Determine the [X, Y] coordinate at the center of the cell enclosing the given text.  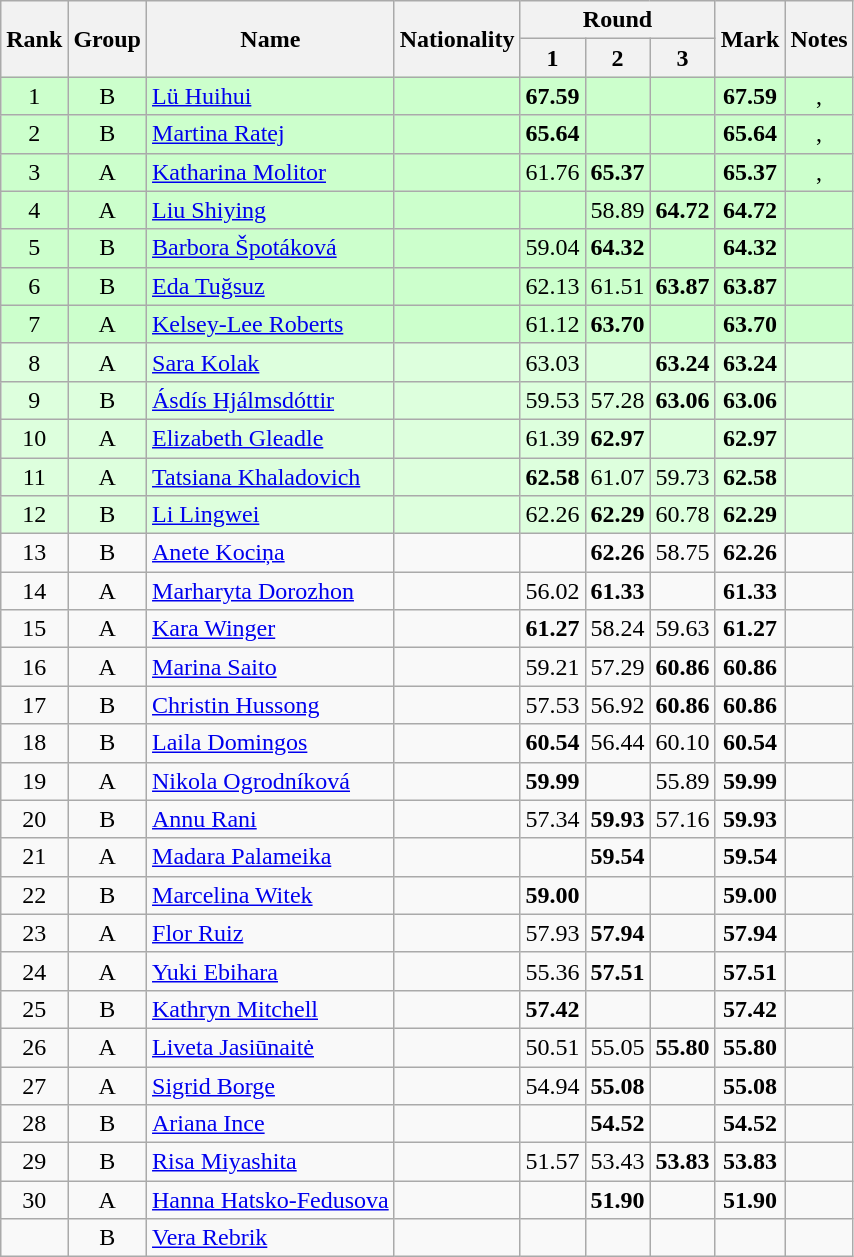
19 [34, 781]
Marina Saito [271, 667]
61.12 [552, 324]
Marcelina Witek [271, 895]
Nikola Ogrodníková [271, 781]
30 [34, 1200]
16 [34, 667]
61.39 [552, 438]
54.94 [552, 1085]
59.63 [682, 629]
12 [34, 515]
55.05 [618, 1047]
60.78 [682, 515]
Barbora Špotáková [271, 248]
8 [34, 362]
Notes [819, 39]
57.53 [552, 705]
Lü Huihui [271, 96]
Yuki Ebihara [271, 971]
Kelsey-Lee Roberts [271, 324]
61.76 [552, 172]
Name [271, 39]
55.89 [682, 781]
Kathryn Mitchell [271, 1009]
Sigrid Borge [271, 1085]
18 [34, 743]
26 [34, 1047]
Li Lingwei [271, 515]
Martina Ratej [271, 134]
59.73 [682, 477]
Liu Shiying [271, 210]
21 [34, 857]
20 [34, 819]
25 [34, 1009]
23 [34, 933]
55.36 [552, 971]
Rank [34, 39]
Katharina Molitor [271, 172]
59.53 [552, 400]
51.57 [552, 1162]
Christin Hussong [271, 705]
63.03 [552, 362]
Risa Miyashita [271, 1162]
Madara Palameika [271, 857]
24 [34, 971]
Eda Tuğsuz [271, 286]
Kara Winger [271, 629]
59.04 [552, 248]
17 [34, 705]
58.24 [618, 629]
15 [34, 629]
Laila Domingos [271, 743]
Round [618, 20]
61.07 [618, 477]
62.13 [552, 286]
4 [34, 210]
Vera Rebrik [271, 1238]
Marharyta Dorozhon [271, 591]
5 [34, 248]
Nationality [457, 39]
Tatsiana Khaladovich [271, 477]
Mark [750, 39]
6 [34, 286]
57.29 [618, 667]
Liveta Jasiūnaitė [271, 1047]
53.43 [618, 1162]
57.16 [682, 819]
10 [34, 438]
13 [34, 553]
57.93 [552, 933]
29 [34, 1162]
50.51 [552, 1047]
Annu Rani [271, 819]
28 [34, 1124]
7 [34, 324]
27 [34, 1085]
Ásdís Hjálmsdóttir [271, 400]
Group [108, 39]
57.28 [618, 400]
56.44 [618, 743]
56.92 [618, 705]
57.34 [552, 819]
58.75 [682, 553]
58.89 [618, 210]
Sara Kolak [271, 362]
56.02 [552, 591]
59.21 [552, 667]
Anete Kociņa [271, 553]
Elizabeth Gleadle [271, 438]
61.51 [618, 286]
Ariana Ince [271, 1124]
60.10 [682, 743]
11 [34, 477]
14 [34, 591]
Hanna Hatsko-Fedusova [271, 1200]
Flor Ruiz [271, 933]
9 [34, 400]
22 [34, 895]
